Capture the cell that displays the provided text and extract its (x, y) central coordinate. 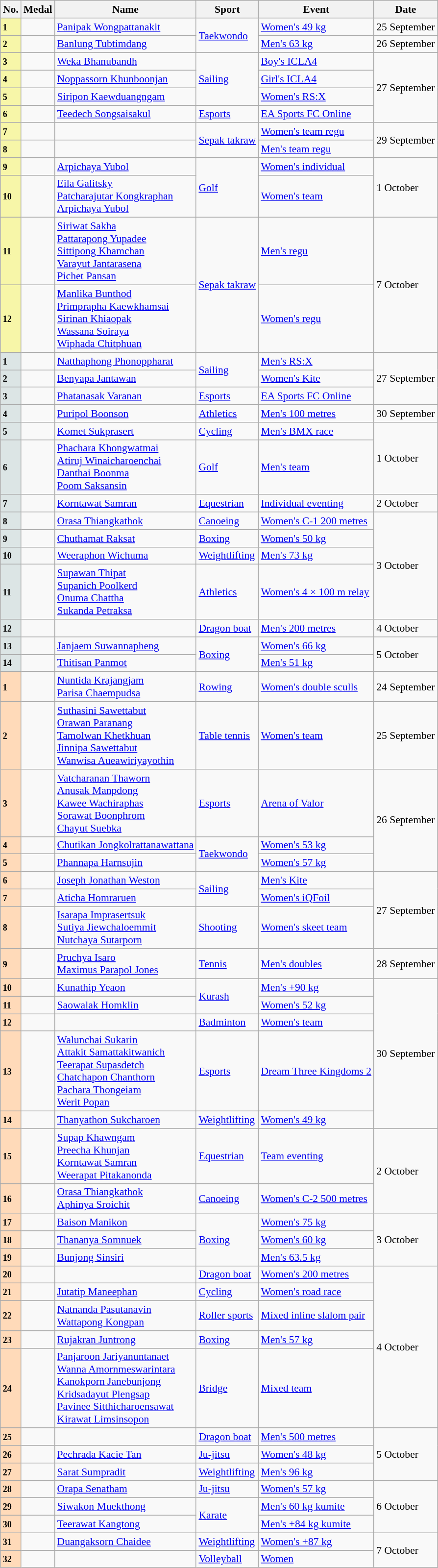
Siriwat SakhaPattarapong YupadeeSittipong KhamchanVarayut JantarasenaPichet Pansan (125, 251)
Thitisan Panmot (125, 663)
Orasa Thiangkathok (125, 521)
Natnanda PasutanavinWattapong Kongpan (125, 1316)
Banlung Tubtimdang (125, 44)
Thanyathon Sukcharoen (125, 1120)
Rowing (227, 687)
Men's BMX race (316, 431)
Men's team regu (316, 149)
20 (11, 1274)
Men's regu (316, 251)
Phachara KhongwatmaiAtiruj WinaicharoenchaiDanthai BoonmaPoom Saksansin (125, 467)
6 October (406, 1506)
Natthaphong Phonoppharat (125, 361)
Aticha Homraruen (125, 898)
Roller sports (227, 1316)
Men's +84 kg kumite (316, 1524)
Kunathip Yeaon (125, 988)
Men's 96 kg (316, 1472)
Women's individual (316, 167)
Men's 51 kg (316, 663)
Mixed inline slalom pair (316, 1316)
Siwakon Muekthong (125, 1507)
Vatcharanan ThawornAnusak ManpdongKawee WachiraphasSorawat BoonphromChayut Suebka (125, 803)
31 (11, 1542)
Tennis (227, 964)
Bunjong Sinsiri (125, 1257)
Men's 57 kg (316, 1340)
Girl's ICLA4 (316, 79)
Siripon Kaewduangngam (125, 97)
Supawan ThipatSupanich PoolkerdOnuma ChatthaSukanda Petraksa (125, 592)
Sport (227, 9)
Puripol Boonson (125, 414)
Weeraphon Wichuma (125, 556)
Nuntida KrajangjamParisa Chaempudsa (125, 687)
Women's 48 kg (316, 1454)
Orasa ThiangkathokAphinya Sroichit (125, 1199)
Women's regu (316, 319)
Women's double sculls (316, 687)
Noppassorn Khunboonjan (125, 79)
19 (11, 1257)
Komet Sukprasert (125, 431)
Duangaksorn Chaidee (125, 1542)
Phannapa Harnsujin (125, 863)
15 (11, 1156)
Janjaem Suwannapheng (125, 646)
Pechrada Kacie Tan (125, 1454)
Women's C-1 200 metres (316, 521)
Men's 500 metres (316, 1437)
Men's RS:X (316, 361)
Walunchai SukarinAttakit SamattakitwanichTeerapat SupasdetchChatchapon ChanthornPachara ThongeiamWerit Popan (125, 1071)
Arena of Valor (316, 803)
Saowalak Homklin (125, 1005)
Women's 4 × 100 m relay (316, 592)
Women's road race (316, 1292)
Name (125, 9)
Individual eventing (316, 504)
Rujakran Juntrong (125, 1340)
Pruchya IsaroMaximus Parapol Jones (125, 964)
Men's 63.5 kg (316, 1257)
18 (11, 1240)
Manlika BunthodPrimprapha KaewkhamsaiSirinan KhiaopakWassana SoirayaWiphada Chitphuan (125, 319)
29 (11, 1507)
Women's Kite (316, 379)
Bridge (227, 1388)
29 September (406, 140)
Badminton (227, 1023)
23 (11, 1340)
Date (406, 9)
Jutatip Maneephan (125, 1292)
Sarat Sumpradit (125, 1472)
Men's 63 kg (316, 44)
Women's iQFoil (316, 898)
Medal (38, 9)
Weka Bhanubandh (125, 62)
Men's Kite (316, 881)
Men's 60 kg kumite (316, 1507)
30 (11, 1524)
24 September (406, 687)
Women's 75 kg (316, 1223)
Men's doubles (316, 964)
26 (11, 1454)
Orapa Senatham (125, 1489)
Chutikan Jongkolrattanawattana (125, 845)
27 (11, 1472)
Women's C-2 500 metres (316, 1199)
Arpichaya Yubol (125, 167)
Women's team regu (316, 132)
Supap KhawngamPreecha KhunjanKorntawat SamranWeerapat Pitakanonda (125, 1156)
Chuthamat Raksat (125, 539)
Teedech Songsaisakul (125, 114)
Women's 52 kg (316, 1005)
Boy's ICLA4 (316, 62)
Women's skeet team (316, 928)
Benyapa Jantawan (125, 379)
Table tennis (227, 735)
17 (11, 1223)
Women's RS:X (316, 97)
Men's 200 metres (316, 628)
Men's 73 kg (316, 556)
Dream Three Kingdoms 2 (316, 1071)
Thananya Somnuek (125, 1240)
24 (11, 1388)
28 September (406, 964)
Isarapa ImprasertsukSutiya JiewchaloemmitNutchaya Sutarporn (125, 928)
Korntawat Samran (125, 504)
Event (316, 9)
Panipak Wongpattanakit (125, 27)
Men's +90 kg (316, 988)
Women's +87 kg (316, 1542)
Team eventing (316, 1156)
Women's 66 kg (316, 646)
Women's 50 kg (316, 539)
Joseph Jonathan Weston (125, 881)
Women (316, 1559)
22 (11, 1316)
Teerawat Kangtong (125, 1524)
Men's 100 metres (316, 414)
Mixed team (316, 1388)
No. (11, 9)
Panjaroon JariyanuntanaetWanna AmornmeswarintaraKanokporn JanebunjongKridsadayut PlengsapPavinee SitthicharoensawatKirawat Limsinsopon (125, 1388)
28 (11, 1489)
Suthasini SawettabutOrawan ParanangTamolwan KhetkhuanJinnipa SawettabutWanwisa Aueawiriyayothin (125, 735)
Baison Manikon (125, 1223)
Eila GalitskyPatcharajutar KongkraphanArpichaya Yubol (125, 196)
25 (11, 1437)
Kurash (227, 997)
Phatanasak Varanan (125, 396)
Men's team (316, 467)
21 (11, 1292)
Shooting (227, 928)
16 (11, 1199)
Women's 60 kg (316, 1240)
Women's 53 kg (316, 845)
Volleyball (227, 1559)
32 (11, 1559)
Women's 200 metres (316, 1274)
Karate (227, 1515)
